Return [x, y] of the center of cell containing provided text 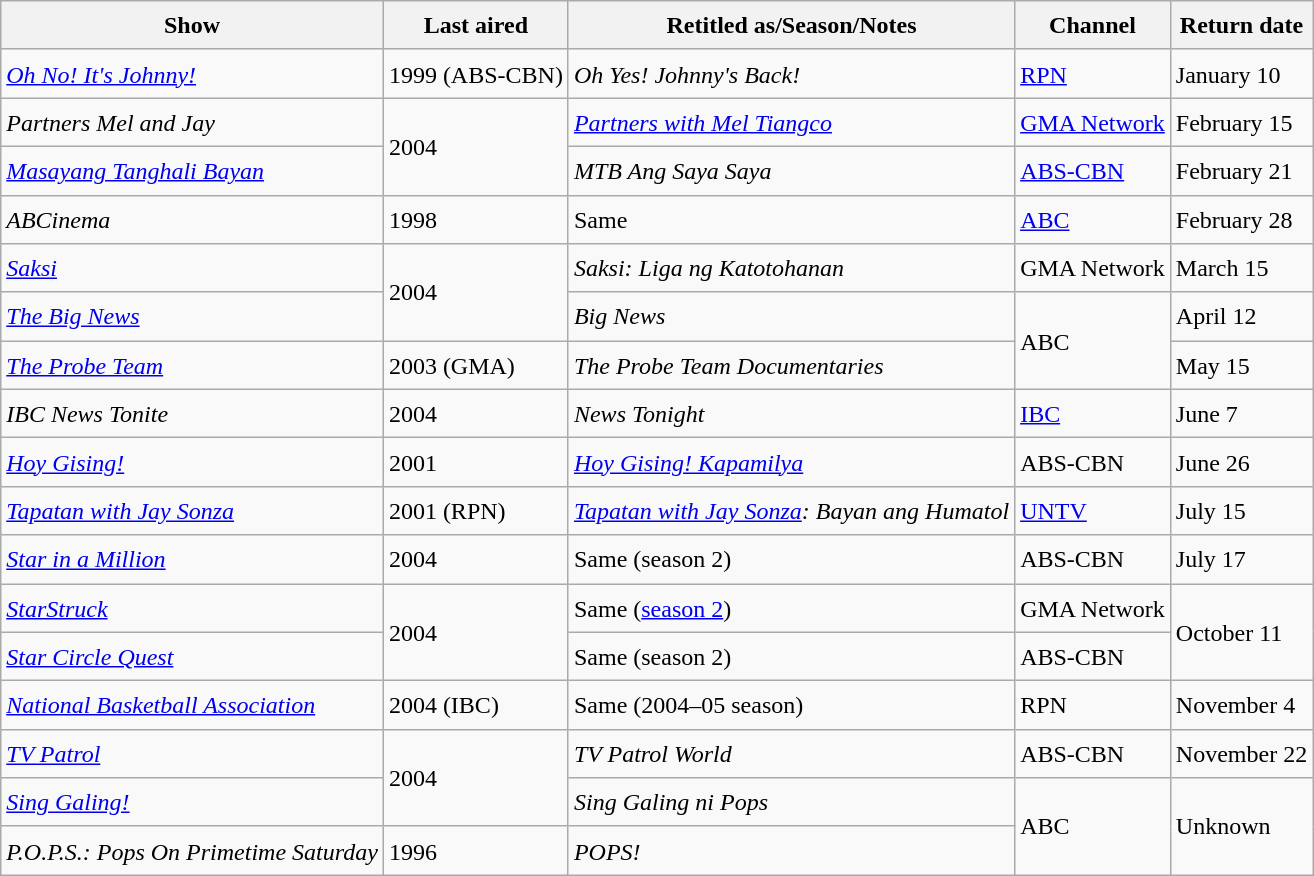
January 10 [1241, 74]
POPS! [791, 850]
Oh No! It's Johnny! [192, 74]
Saksi [192, 268]
UNTV [1093, 510]
StarStruck [192, 608]
Tapatan with Jay Sonza [192, 510]
TV Patrol World [791, 754]
MTB Ang Saya Saya [791, 170]
Return date [1241, 26]
The Big News [192, 316]
Show [192, 26]
Channel [1093, 26]
June 7 [1241, 414]
2003 (GMA) [476, 366]
Oh Yes! Johnny's Back! [791, 74]
Last aired [476, 26]
News Tonight [791, 414]
IBC [1093, 414]
Partners Mel and Jay [192, 122]
ABCinema [192, 220]
2001 (RPN) [476, 510]
Masayang Tanghali Bayan [192, 170]
Same (2004–05 season) [791, 706]
Sing Galing! [192, 802]
May 15 [1241, 366]
2001 [476, 462]
Sing Galing ni Pops [791, 802]
1996 [476, 850]
Saksi: Liga ng Katotohanan [791, 268]
Same [791, 220]
Tapatan with Jay Sonza: Bayan ang Humatol [791, 510]
Star Circle Quest [192, 656]
1998 [476, 220]
2004 (IBC) [476, 706]
The Probe Team [192, 366]
February 21 [1241, 170]
Big News [791, 316]
National Basketball Association [192, 706]
1999 (ABS-CBN) [476, 74]
Partners with Mel Tiangco [791, 122]
February 15 [1241, 122]
Unknown [1241, 826]
Hoy Gising! [192, 462]
Hoy Gising! Kapamilya [791, 462]
P.O.P.S.: Pops On Primetime Saturday [192, 850]
March 15 [1241, 268]
April 12 [1241, 316]
Star in a Million [192, 560]
IBC News Tonite [192, 414]
October 11 [1241, 632]
July 15 [1241, 510]
Retitled as/Season/Notes [791, 26]
TV Patrol [192, 754]
November 4 [1241, 706]
November 22 [1241, 754]
June 26 [1241, 462]
The Probe Team Documentaries [791, 366]
February 28 [1241, 220]
July 17 [1241, 560]
